Search for the cell housing the specified text and yield its (x, y) center coordinate. 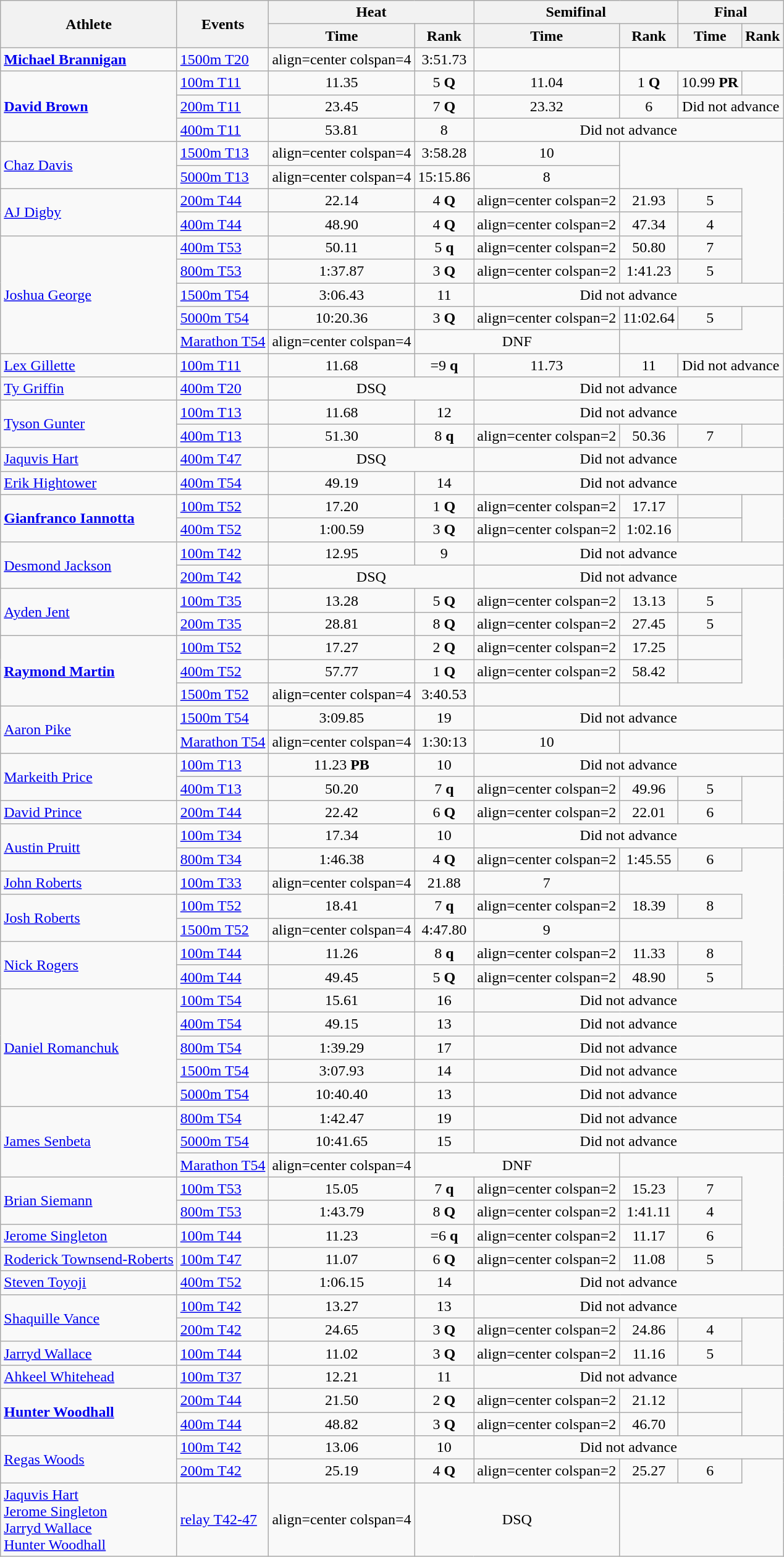
3:58.28 (444, 153)
100m T54 (222, 1000)
100m T35 (222, 600)
21.88 (444, 883)
100m T47 (222, 1259)
Steven Toyoji (89, 1283)
Chaz Davis (89, 165)
17.34 (342, 836)
3:07.93 (342, 1071)
16 (444, 1000)
11.33 (649, 953)
Desmond Jackson (89, 565)
53.81 (342, 130)
AJ Digby (89, 212)
11.02 (342, 1353)
Aaron Pike (89, 730)
200m T11 (222, 106)
Ahkeel Whitehead (89, 1377)
100m T53 (222, 1189)
Jerome Singleton (89, 1236)
1:42.47 (342, 1118)
Josh Roberts (89, 918)
21.12 (649, 1400)
Regas Woods (89, 1459)
Austin Pruitt (89, 847)
12.95 (342, 553)
25.27 (649, 1471)
25.19 (342, 1471)
22.14 (342, 200)
15 (444, 1142)
Erik Hightower (89, 483)
23.45 (342, 106)
17 (444, 1048)
David Prince (89, 812)
10:20.36 (342, 318)
1500m T13 (222, 153)
Michael Brannigan (89, 59)
Markeith Price (89, 777)
Shaquille Vance (89, 1318)
=9 q (444, 365)
Final (731, 12)
400m T47 (222, 459)
15.05 (342, 1189)
Joshua George (89, 294)
11.08 (649, 1259)
51.30 (342, 436)
10:40.40 (342, 1095)
Athlete (89, 24)
50.80 (649, 247)
Brian Siemann (89, 1200)
17.27 (342, 647)
Hunter Woodhall (89, 1412)
=6 q (444, 1236)
3:06.43 (342, 295)
Jarryd Wallace (89, 1353)
27.45 (649, 624)
100m T34 (222, 836)
Nick Rogers (89, 965)
28.81 (342, 624)
1:41.11 (649, 1212)
22.01 (649, 812)
48.82 (342, 1423)
49.19 (342, 483)
22.42 (342, 812)
49.45 (342, 977)
11.16 (649, 1353)
800m T34 (222, 859)
3:51.73 (444, 59)
18.41 (342, 906)
1:45.55 (649, 859)
11.17 (649, 1236)
relay T42-47 (222, 1519)
21.50 (342, 1400)
58.42 (649, 671)
Tyson Gunter (89, 424)
57.77 (342, 671)
24.86 (649, 1330)
Events (222, 24)
23.32 (547, 106)
13.06 (342, 1448)
Semifinal (576, 12)
17.17 (649, 506)
1:46.38 (342, 859)
49.15 (342, 1024)
21.93 (649, 200)
200m T35 (222, 624)
49.96 (649, 789)
11.73 (547, 365)
1:06.15 (342, 1283)
15:15.86 (444, 177)
Jaquvis Hart Jerome Singleton Jarryd Wallace Hunter Woodhall (89, 1519)
12.21 (342, 1377)
400m T53 (222, 247)
13.13 (649, 600)
1:30:13 (444, 742)
11.26 (342, 953)
11.07 (342, 1259)
Heat (371, 12)
50.20 (342, 789)
1:41.23 (649, 271)
13.27 (342, 1306)
10.99 PR (710, 83)
24.65 (342, 1330)
1:00.59 (342, 530)
18.39 (649, 906)
15.61 (342, 1000)
Raymond Martin (89, 671)
1500m T20 (222, 59)
11:02.64 (649, 318)
11.35 (342, 83)
11.23 (342, 1236)
5000m T13 (222, 177)
1:02.16 (649, 530)
17.20 (342, 506)
Lex Gillette (89, 365)
400m T11 (222, 130)
Daniel Romanchuk (89, 1047)
Gianfranco Iannotta (89, 518)
7 Q (444, 106)
46.70 (649, 1423)
5 q (444, 247)
Ty Griffin (89, 389)
11.04 (547, 83)
13.28 (342, 600)
17.25 (649, 647)
James Senbeta (89, 1142)
10:41.65 (342, 1142)
1:39.29 (342, 1048)
John Roberts (89, 883)
47.34 (649, 224)
50.36 (649, 436)
1:43.79 (342, 1212)
Ayden Jent (89, 612)
3:40.53 (444, 695)
11.23 PB (342, 765)
Jaquvis Hart (89, 459)
50.11 (342, 247)
400m T20 (222, 389)
100m T37 (222, 1377)
12 (444, 412)
4:47.80 (444, 930)
1:37.87 (342, 271)
David Brown (89, 106)
Roderick Townsend-Roberts (89, 1259)
3:09.85 (342, 718)
100m T33 (222, 883)
15.23 (649, 1189)
